Output the (X, Y) coordinate of the center of the cell containing the given text.  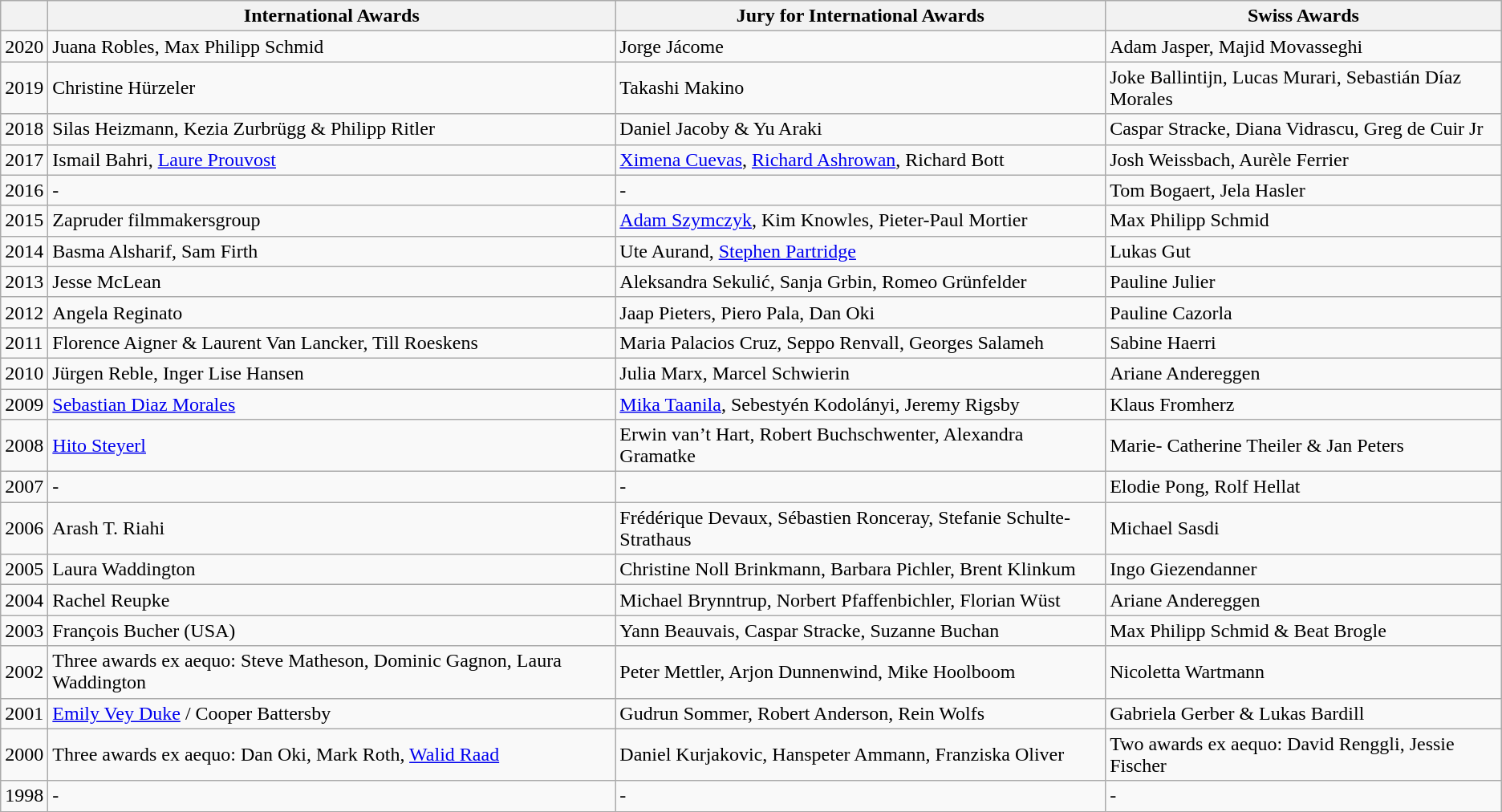
Adam Jasper, Majid Movasseghi (1304, 47)
Klaus Fromherz (1304, 404)
Caspar Stracke, Diana Vidrascu, Greg de Cuir Jr (1304, 129)
Frédérique Devaux, Sébastien Ronceray, Stefanie Schulte-Strathaus (860, 528)
Maria Palacios Cruz, Seppo Renvall, Georges Salameh (860, 343)
Zapruder filmmakersgroup (332, 221)
Elodie Pong, Rolf Hellat (1304, 487)
Tom Bogaert, Jela Hasler (1304, 190)
Joke Ballintijn, Lucas Murari, Sebastián Díaz Morales (1304, 88)
2011 (24, 343)
Basma Alsharif, Sam Firth (332, 251)
Marie- Catherine Theiler & Jan Peters (1304, 446)
Pauline Julier (1304, 282)
Erwin van’t Hart, Robert Buchschwenter, Alexandra Gramatke (860, 446)
Daniel Kurjakovic, Hanspeter Ammann, Franziska Oliver (860, 754)
Lukas Gut (1304, 251)
Michael Sasdi (1304, 528)
Arash T. Riahi (332, 528)
Gudrun Sommer, Robert Anderson, Rein Wolfs (860, 713)
2007 (24, 487)
2015 (24, 221)
Rachel Reupke (332, 600)
Jesse McLean (332, 282)
Mika Taanila, Sebestyén Kodolányi, Jeremy Rigsby (860, 404)
2013 (24, 282)
Michael Brynntrup, Norbert Pfaffenbichler, Florian Wüst (860, 600)
Jorge Jácome (860, 47)
2003 (24, 631)
Silas Heizmann, Kezia Zurbrügg & Philipp Ritler (332, 129)
François Bucher (USA) (332, 631)
Gabriela Gerber & Lukas Bardill (1304, 713)
Christine Noll Brinkmann, Barbara Pichler, Brent Klinkum (860, 570)
2019 (24, 88)
2008 (24, 446)
Ute Aurand, Stephen Partridge (860, 251)
Swiss Awards (1304, 16)
Jürgen Reble, Inger Lise Hansen (332, 373)
2004 (24, 600)
Ximena Cuevas, Richard Ashrowan, Richard Bott (860, 160)
Pauline Cazorla (1304, 312)
Three awards ex aequo: Dan Oki, Mark Roth, Walid Raad (332, 754)
Jury for International Awards (860, 16)
Peter Mettler, Arjon Dunnenwind, Mike Hoolboom (860, 672)
Takashi Makino (860, 88)
Max Philipp Schmid & Beat Brogle (1304, 631)
2012 (24, 312)
Hito Steyerl (332, 446)
Nicoletta Wartmann (1304, 672)
Three awards ex aequo: Steve Matheson, Dominic Gagnon, Laura Waddington (332, 672)
2010 (24, 373)
2002 (24, 672)
2001 (24, 713)
Christine Hürzeler (332, 88)
Sebastian Diaz Morales (332, 404)
2020 (24, 47)
2016 (24, 190)
2018 (24, 129)
1998 (24, 796)
Juana Robles, Max Philipp Schmid (332, 47)
Ismail Bahri, Laure Prouvost (332, 160)
International Awards (332, 16)
Adam Szymczyk, Kim Knowles, Pieter-Paul Mortier (860, 221)
Laura Waddington (332, 570)
2017 (24, 160)
Daniel Jacoby & Yu Araki (860, 129)
2000 (24, 754)
Sabine Haerri (1304, 343)
Josh Weissbach, Aurèle Ferrier (1304, 160)
Two awards ex aequo: David Renggli, Jessie Fischer (1304, 754)
2005 (24, 570)
Emily Vey Duke / Cooper Battersby (332, 713)
Ingo Giezendanner (1304, 570)
Max Philipp Schmid (1304, 221)
2014 (24, 251)
Aleksandra Sekulić, Sanja Grbin, Romeo Grünfelder (860, 282)
Florence Aigner & Laurent Van Lancker, Till Roeskens (332, 343)
Jaap Pieters, Piero Pala, Dan Oki (860, 312)
2006 (24, 528)
Julia Marx, Marcel Schwierin (860, 373)
Angela Reginato (332, 312)
2009 (24, 404)
Yann Beauvais, Caspar Stracke, Suzanne Buchan (860, 631)
